Return [X, Y] of the center of cell containing provided text 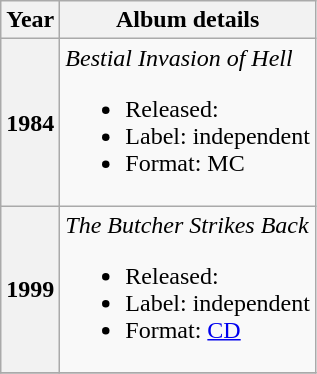
Bestial Invasion of HellReleased: Label: independentFormat: MC [188, 122]
The Butcher Strikes BackReleased: Label: independentFormat: CD [188, 290]
1984 [30, 122]
1999 [30, 290]
Year [30, 20]
Album details [188, 20]
